Search for the cell housing the specified text and yield its [x, y] center coordinate. 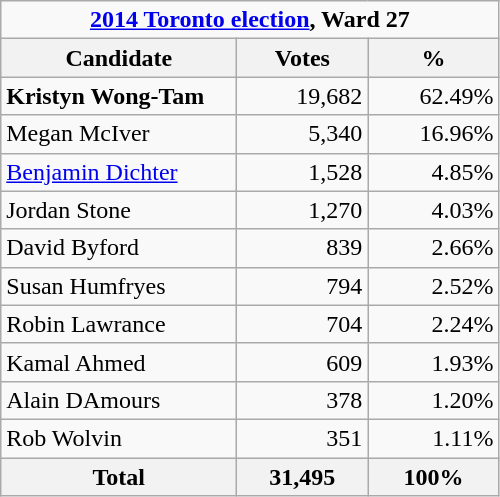
16.96% [434, 134]
4.85% [434, 172]
2.66% [434, 248]
Candidate [119, 58]
1,270 [302, 210]
609 [302, 362]
100% [434, 477]
62.49% [434, 96]
% [434, 58]
David Byford [119, 248]
Robin Lawrance [119, 324]
Kristyn Wong-Tam [119, 96]
Total [119, 477]
Alain DAmours [119, 400]
Jordan Stone [119, 210]
Susan Humfryes [119, 286]
5,340 [302, 134]
2014 Toronto election, Ward 27 [250, 20]
1.11% [434, 438]
Benjamin Dichter [119, 172]
839 [302, 248]
351 [302, 438]
794 [302, 286]
704 [302, 324]
19,682 [302, 96]
2.24% [434, 324]
Rob Wolvin [119, 438]
1.93% [434, 362]
378 [302, 400]
Megan McIver [119, 134]
Kamal Ahmed [119, 362]
1,528 [302, 172]
Votes [302, 58]
31,495 [302, 477]
1.20% [434, 400]
4.03% [434, 210]
2.52% [434, 286]
